Determine the (x, y) coordinate at the center of the cell enclosing the given text.  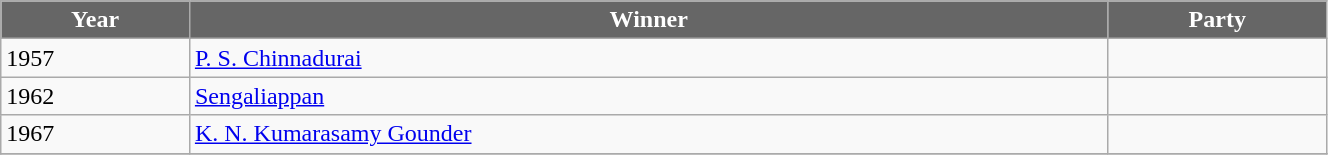
1967 (96, 134)
Party (1217, 20)
Winner (648, 20)
Year (96, 20)
Sengaliappan (648, 96)
P. S. Chinnadurai (648, 58)
1957 (96, 58)
1962 (96, 96)
K. N. Kumarasamy Gounder (648, 134)
